Locate the cell with the specified text and output its [x, y] center coordinate. 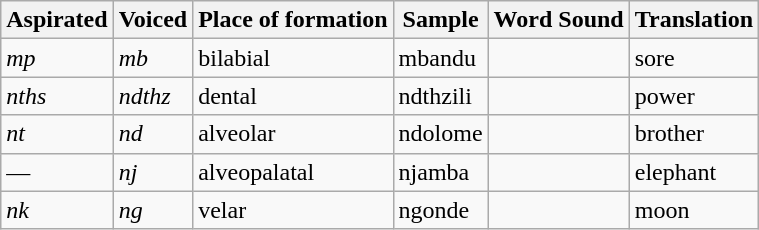
nt [57, 134]
ndolome [440, 134]
Voiced [153, 20]
nd [153, 134]
brother [694, 134]
alveolar [293, 134]
alveopalatal [293, 172]
— [57, 172]
mb [153, 58]
nj [153, 172]
ndthz [153, 96]
Aspirated [57, 20]
ndthzili [440, 96]
power [694, 96]
moon [694, 210]
elephant [694, 172]
ng [153, 210]
ngonde [440, 210]
mp [57, 58]
sore [694, 58]
velar [293, 210]
njamba [440, 172]
nk [57, 210]
dental [293, 96]
Translation [694, 20]
mbandu [440, 58]
Word Sound [558, 20]
nths [57, 96]
Place of formation [293, 20]
Sample [440, 20]
bilabial [293, 58]
